Provide the (X, Y) coordinate of the cell's center where the given text is located.  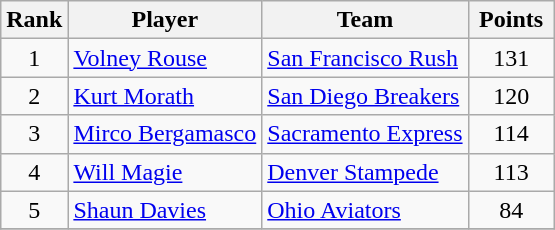
Will Magie (165, 172)
San Francisco Rush (365, 58)
131 (511, 58)
1 (34, 58)
84 (511, 210)
120 (511, 96)
Player (165, 20)
2 (34, 96)
Points (511, 20)
Volney Rouse (165, 58)
Rank (34, 20)
Kurt Morath (165, 96)
Mirco Bergamasco (165, 134)
5 (34, 210)
Denver Stampede (365, 172)
114 (511, 134)
San Diego Breakers (365, 96)
4 (34, 172)
Sacramento Express (365, 134)
Shaun Davies (165, 210)
113 (511, 172)
3 (34, 134)
Ohio Aviators (365, 210)
Team (365, 20)
